Locate the cell with the specified text and output its [X, Y] center coordinate. 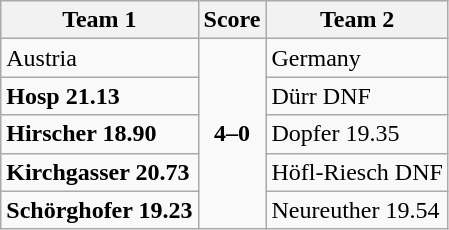
Kirchgasser 20.73 [100, 172]
Austria [100, 58]
Schörghofer 19.23 [100, 210]
Team 2 [357, 20]
Dürr DNF [357, 96]
Team 1 [100, 20]
Neureuther 19.54 [357, 210]
Hosp 21.13 [100, 96]
Hirscher 18.90 [100, 134]
Höfl-Riesch DNF [357, 172]
Dopfer 19.35 [357, 134]
4–0 [232, 134]
Germany [357, 58]
Score [232, 20]
